Provide the (X, Y) coordinate of the cell's center where the given text is located.  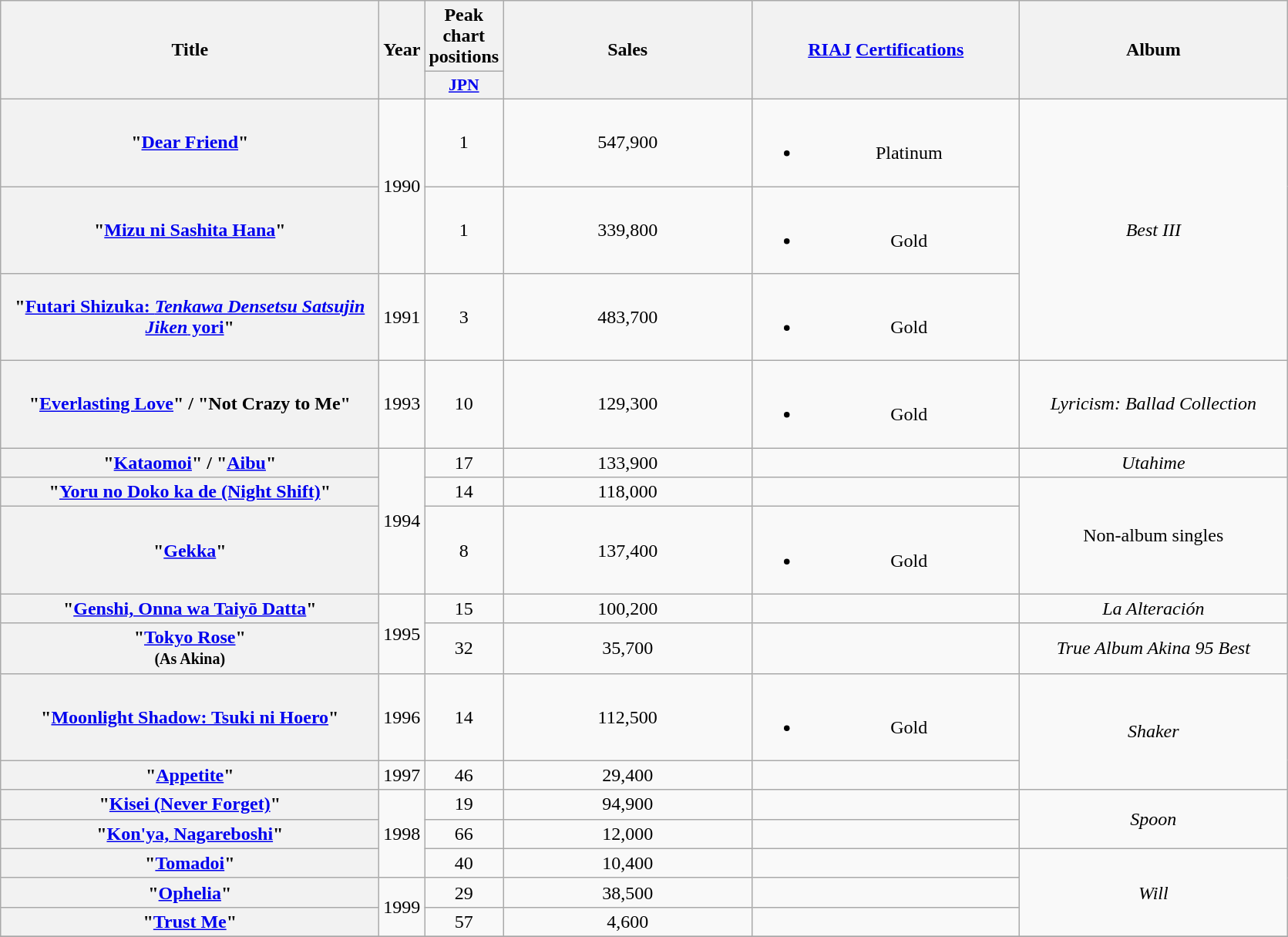
137,400 (627, 551)
10 (464, 404)
Best III (1153, 230)
"Appetite" (190, 775)
66 (464, 834)
547,900 (627, 142)
17 (464, 463)
133,900 (627, 463)
40 (464, 863)
Sales (627, 50)
Spoon (1153, 819)
"Dear Friend" (190, 142)
100,200 (627, 608)
Platinum (886, 142)
1995 (402, 634)
10,400 (627, 863)
339,800 (627, 230)
Year (402, 50)
Peak chart positions (464, 36)
Shaker (1153, 731)
12,000 (627, 834)
112,500 (627, 717)
46 (464, 775)
Utahime (1153, 463)
"Gekka" (190, 551)
35,700 (627, 648)
Non-album singles (1153, 535)
1993 (402, 404)
1990 (402, 186)
4,600 (627, 922)
Will (1153, 892)
1997 (402, 775)
JPN (464, 86)
"Everlasting Love" / "Not Crazy to Me" (190, 404)
29 (464, 892)
La Alteración (1153, 608)
"Kon'ya, Nagareboshi" (190, 834)
"Ophelia" (190, 892)
15 (464, 608)
19 (464, 804)
Album (1153, 50)
38,500 (627, 892)
True Album Akina 95 Best (1153, 648)
3 (464, 318)
483,700 (627, 318)
1999 (402, 907)
"Tomadoi" (190, 863)
"Tokyo Rose"(As Akina) (190, 648)
"Kataomoi" / "Aibu" (190, 463)
"Moonlight Shadow: Tsuki ni Hoero" (190, 717)
29,400 (627, 775)
"Trust Me" (190, 922)
1996 (402, 717)
Title (190, 50)
1994 (402, 521)
"Yoru no Doko ka de (Night Shift)" (190, 492)
8 (464, 551)
57 (464, 922)
"Mizu ni Sashita Hana" (190, 230)
32 (464, 648)
118,000 (627, 492)
RIAJ Certifications (886, 50)
94,900 (627, 804)
Lyricism: Ballad Collection (1153, 404)
1991 (402, 318)
"Kisei (Never Forget)" (190, 804)
129,300 (627, 404)
1998 (402, 834)
"Genshi, Onna wa Taiyō Datta" (190, 608)
"Futari Shizuka: Tenkawa Densetsu Satsujin Jiken yori" (190, 318)
